Detect which cell encompasses the target text, then output its (x, y) center coordinate. 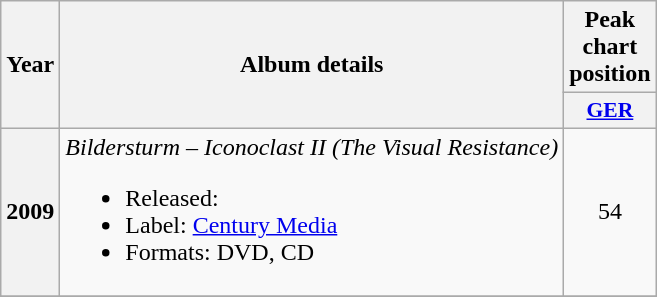
Album details (312, 65)
54 (610, 212)
GER (610, 111)
2009 (30, 212)
Bildersturm – Iconoclast II (The Visual Resistance)Released: Label: Century MediaFormats: DVD, CD (312, 212)
Year (30, 65)
Peak chartposition (610, 47)
